Identify which cell holds the provided text, then report its [X, Y] central coordinate. 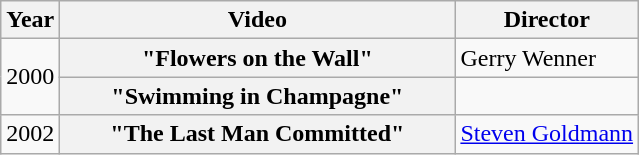
"The Last Man Committed" [258, 134]
Year [30, 20]
Video [258, 20]
Director [547, 20]
2002 [30, 134]
"Flowers on the Wall" [258, 58]
"Swimming in Champagne" [258, 96]
Gerry Wenner [547, 58]
Steven Goldmann [547, 134]
2000 [30, 77]
